Extract the [X, Y] coordinate from the center of the cell holding the provided text.  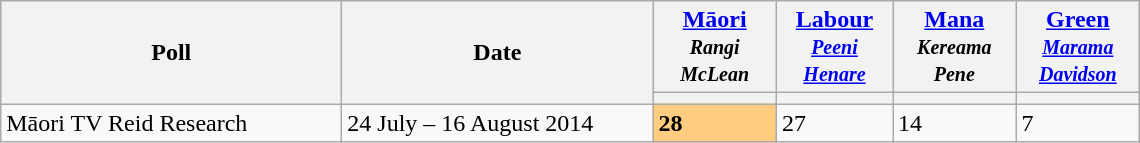
GreenMarama Davidson [1078, 47]
Date [498, 52]
7 [1078, 123]
24 July – 16 August 2014 [498, 123]
ManaKereama Pene [954, 47]
28 [715, 123]
LabourPeeni Henare [834, 47]
MāoriRangi McLean [715, 47]
14 [954, 123]
Māori TV Reid Research [172, 123]
Poll [172, 52]
27 [834, 123]
